Determine the (x, y) coordinate at the center of the cell enclosing the given text.  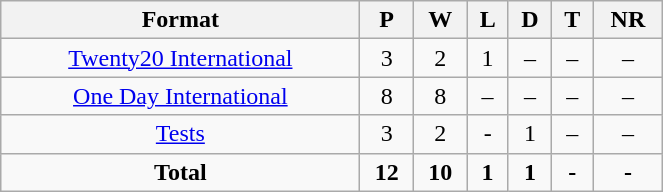
Format (180, 20)
P (387, 20)
T (572, 20)
D (530, 20)
12 (387, 172)
Twenty20 International (180, 58)
W (440, 20)
NR (628, 20)
One Day International (180, 96)
10 (440, 172)
L (488, 20)
Tests (180, 134)
Total (180, 172)
